Search for the cell housing the specified text and yield its [x, y] center coordinate. 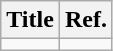
Title [30, 20]
Ref. [86, 20]
